Pinpoint the cell where the given text exists, returning its (X, Y) midpoint coordinate. 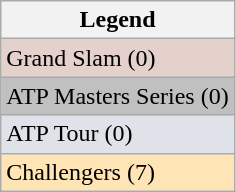
Challengers (7) (118, 172)
ATP Tour (0) (118, 134)
ATP Masters Series (0) (118, 96)
Grand Slam (0) (118, 58)
Legend (118, 20)
